Locate the cell with the specified text and output its [X, Y] center coordinate. 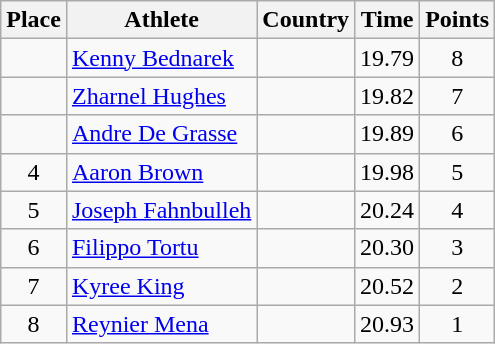
Country [306, 20]
2 [458, 286]
Kyree King [161, 286]
20.24 [388, 210]
Kenny Bednarek [161, 58]
20.93 [388, 324]
Points [458, 20]
Aaron Brown [161, 172]
Athlete [161, 20]
Reynier Mena [161, 324]
20.52 [388, 286]
3 [458, 248]
19.98 [388, 172]
19.89 [388, 134]
20.30 [388, 248]
Filippo Tortu [161, 248]
19.82 [388, 96]
19.79 [388, 58]
Place [34, 20]
Zharnel Hughes [161, 96]
Andre De Grasse [161, 134]
Time [388, 20]
Joseph Fahnbulleh [161, 210]
1 [458, 324]
